Detect which cell encompasses the target text, then output its [X, Y] center coordinate. 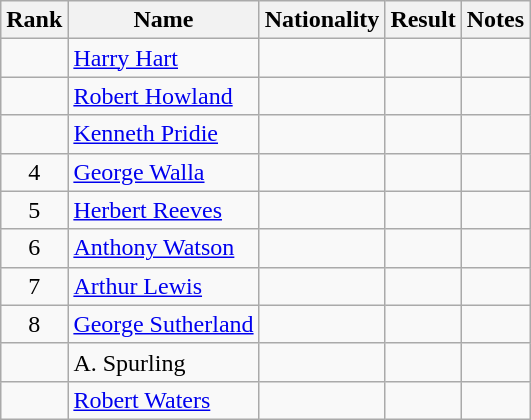
Harry Hart [164, 58]
Result [423, 20]
Nationality [322, 20]
6 [34, 248]
George Sutherland [164, 324]
George Walla [164, 172]
Name [164, 20]
Arthur Lewis [164, 286]
Anthony Watson [164, 248]
Rank [34, 20]
Robert Waters [164, 400]
Robert Howland [164, 96]
Notes [495, 20]
Herbert Reeves [164, 210]
4 [34, 172]
Kenneth Pridie [164, 134]
8 [34, 324]
A. Spurling [164, 362]
7 [34, 286]
5 [34, 210]
